Search for the cell housing the specified text and yield its (X, Y) center coordinate. 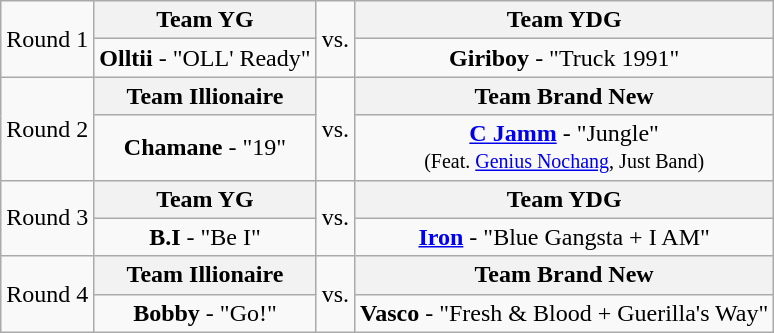
B.I - "Be I" (205, 237)
Vasco - "Fresh & Blood + Guerilla's Way" (564, 313)
Iron - "Blue Gangsta + I AM" (564, 237)
Round 3 (48, 218)
Chamane - "19" (205, 148)
Round 4 (48, 294)
Olltii - "OLL' Ready" (205, 58)
C Jamm - "Jungle"(Feat. Genius Nochang, Just Band) (564, 148)
Bobby - "Go!" (205, 313)
Giriboy - "Truck 1991" (564, 58)
Round 2 (48, 128)
Round 1 (48, 39)
